Scan for the cell matching the given text and deliver its [x, y] coordinate at center. 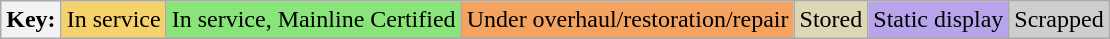
In service [114, 20]
In service, Mainline Certified [314, 20]
Key: [31, 20]
Under overhaul/restoration/repair [628, 20]
Stored [831, 20]
Scrapped [1059, 20]
Static display [938, 20]
